Pinpoint the cell where the given text exists, returning its [X, Y] midpoint coordinate. 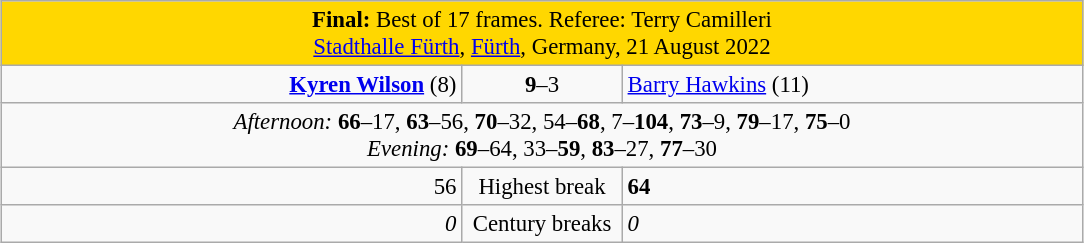
Afternoon: 66–17, 63–56, 70–32, 54–68, 7–104, 73–9, 79–17, 75–0 Evening: 69–64, 33–59, 83–27, 77–30 [542, 136]
Barry Hawkins (11) [852, 85]
Kyren Wilson (8) [232, 85]
56 [232, 187]
64 [852, 187]
9–3 [542, 85]
Century breaks [542, 224]
Highest break [542, 187]
Final: Best of 17 frames. Referee: Terry Camilleri Stadthalle Fürth, Fürth, Germany, 21 August 2022 [542, 34]
